For the text-containing cell, return its midpoint in (x, y) coordinate format. 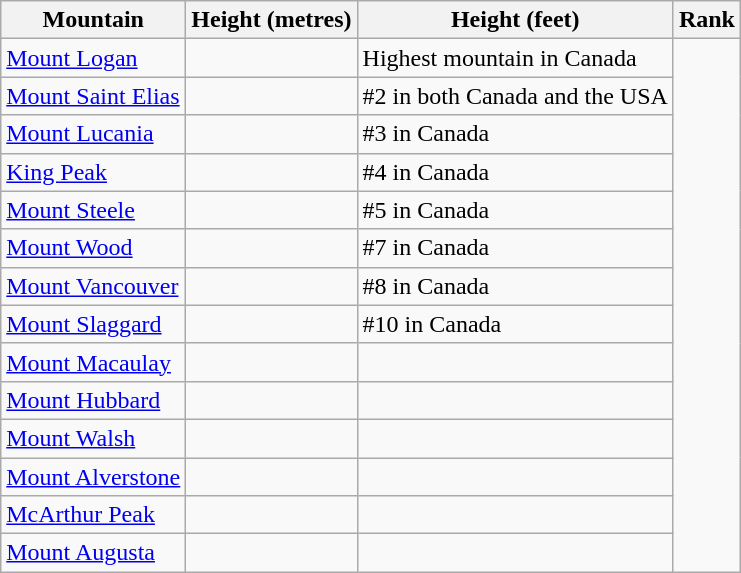
Height (metres) (272, 20)
Mount Lucania (94, 134)
Rank (706, 20)
Mountain (94, 20)
Mount Logan (94, 58)
McArthur Peak (94, 515)
#8 in Canada (515, 286)
Mount Hubbard (94, 400)
#2 in both Canada and the USA (515, 96)
Mount Alverstone (94, 477)
#7 in Canada (515, 248)
Mount Augusta (94, 553)
#4 in Canada (515, 172)
Height (feet) (515, 20)
#3 in Canada (515, 134)
King Peak (94, 172)
Mount Vancouver (94, 286)
Mount Macaulay (94, 362)
Mount Steele (94, 210)
Mount Slaggard (94, 324)
Mount Walsh (94, 438)
#5 in Canada (515, 210)
Highest mountain in Canada (515, 58)
Mount Saint Elias (94, 96)
Mount Wood (94, 248)
#10 in Canada (515, 324)
